Detect which cell encompasses the target text, then output its (X, Y) center coordinate. 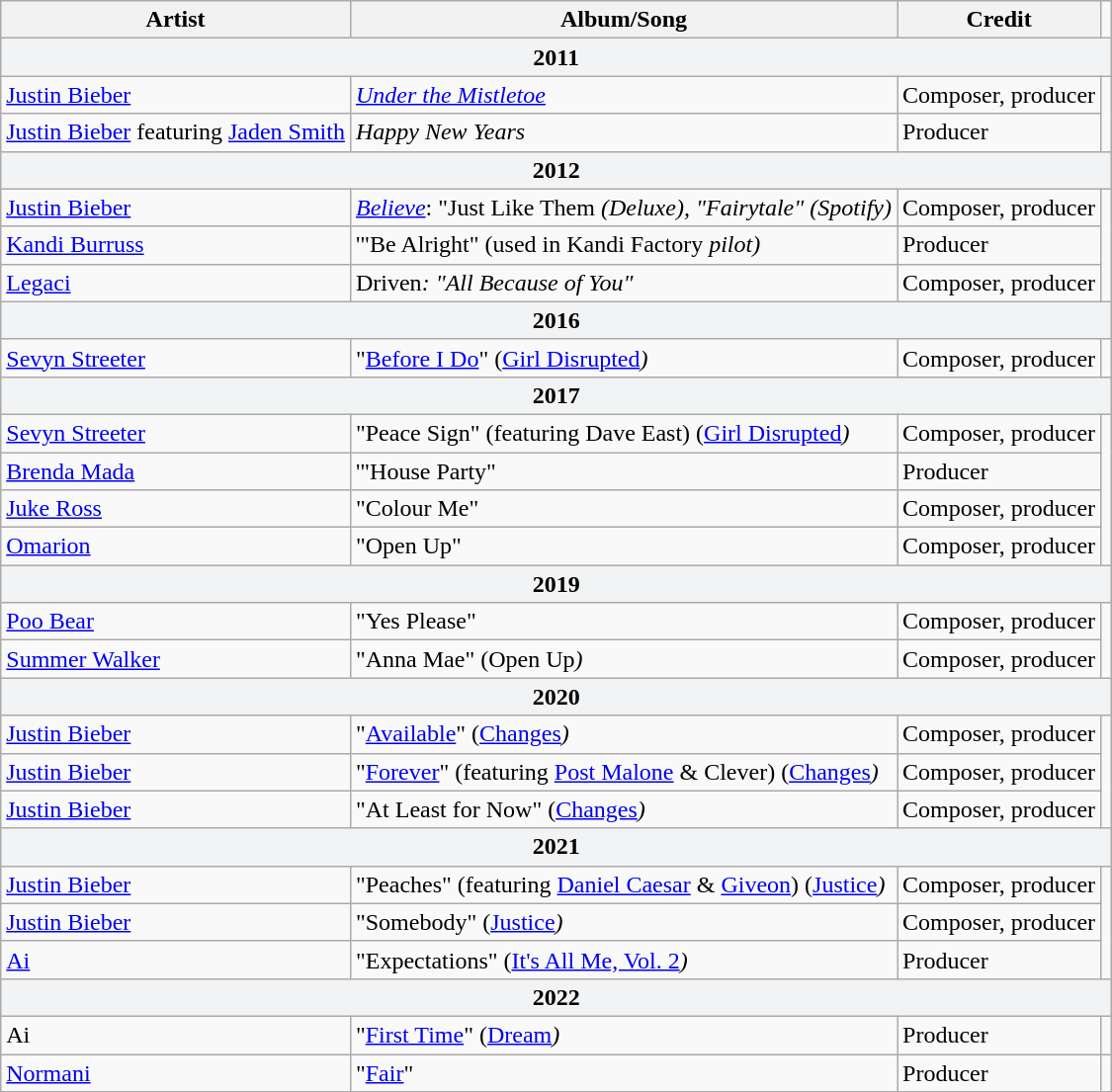
"Forever" (featuring Post Malone & Clever) (Changes) (623, 772)
'"Be Alright" (used in Kandi Factory pilot) (623, 245)
Credit (999, 20)
2019 (556, 584)
"Expectations" (It's All Me, Vol. 2) (623, 960)
2011 (556, 57)
"Peace Sign" (featuring Dave East) (Girl Disrupted) (623, 433)
Album/Song (623, 20)
Brenda Mada (176, 471)
"Open Up" (623, 546)
"Available" (Changes) (623, 734)
Driven: "All Because of You" (623, 283)
2012 (556, 170)
Artist (176, 20)
2016 (556, 320)
Poo Bear (176, 622)
2021 (556, 847)
Normani (176, 1072)
'"House Party" (623, 471)
Happy New Years (623, 132)
"Peaches" (featuring Daniel Caesar & Giveon) (Justice) (623, 884)
Summer Walker (176, 659)
Under the Mistletoe (623, 95)
"Somebody" (Justice) (623, 922)
2020 (556, 697)
Believe: "Just Like Them (Deluxe), "Fairytale" (Spotify) (623, 208)
"First Time" (Dream) (623, 1035)
"Fair" (623, 1072)
2017 (556, 395)
Juke Ross (176, 509)
Omarion (176, 546)
"Colour Me" (623, 509)
"At Least for Now" (Changes) (623, 809)
"Anna Mae" (Open Up) (623, 659)
2022 (556, 997)
"Yes Please" (623, 622)
Justin Bieber featuring Jaden Smith (176, 132)
"Before I Do" (Girl Disrupted) (623, 358)
Kandi Burruss (176, 245)
Legaci (176, 283)
